Extract the (x, y) coordinate from the center of the cell holding the provided text.  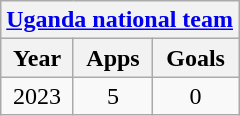
0 (196, 96)
Goals (196, 58)
Uganda national team (120, 20)
Apps (112, 58)
5 (112, 96)
2023 (38, 96)
Year (38, 58)
